Return the (X, Y) coordinate for the center point of the cell that contains the specified text.  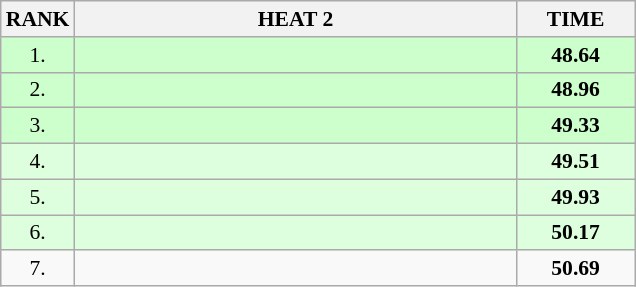
50.69 (576, 269)
49.93 (576, 197)
49.33 (576, 126)
48.64 (576, 55)
1. (38, 55)
50.17 (576, 233)
3. (38, 126)
HEAT 2 (295, 19)
6. (38, 233)
TIME (576, 19)
4. (38, 162)
5. (38, 197)
48.96 (576, 90)
7. (38, 269)
2. (38, 90)
49.51 (576, 162)
RANK (38, 19)
